Pinpoint the cell where the given text exists, returning its (X, Y) midpoint coordinate. 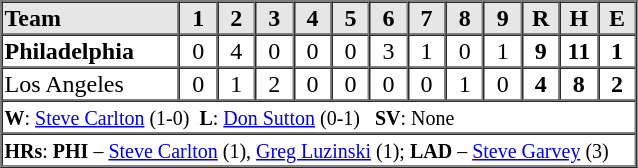
Philadelphia (91, 50)
H (579, 18)
6 (388, 18)
E (617, 18)
Los Angeles (91, 84)
R (541, 18)
11 (579, 50)
5 (350, 18)
HRs: PHI – Steve Carlton (1), Greg Luzinski (1); LAD – Steve Garvey (3) (319, 150)
W: Steve Carlton (1-0) L: Don Sutton (0-1) SV: None (319, 116)
7 (427, 18)
Team (91, 18)
